Search for the cell housing the specified text and yield its (X, Y) center coordinate. 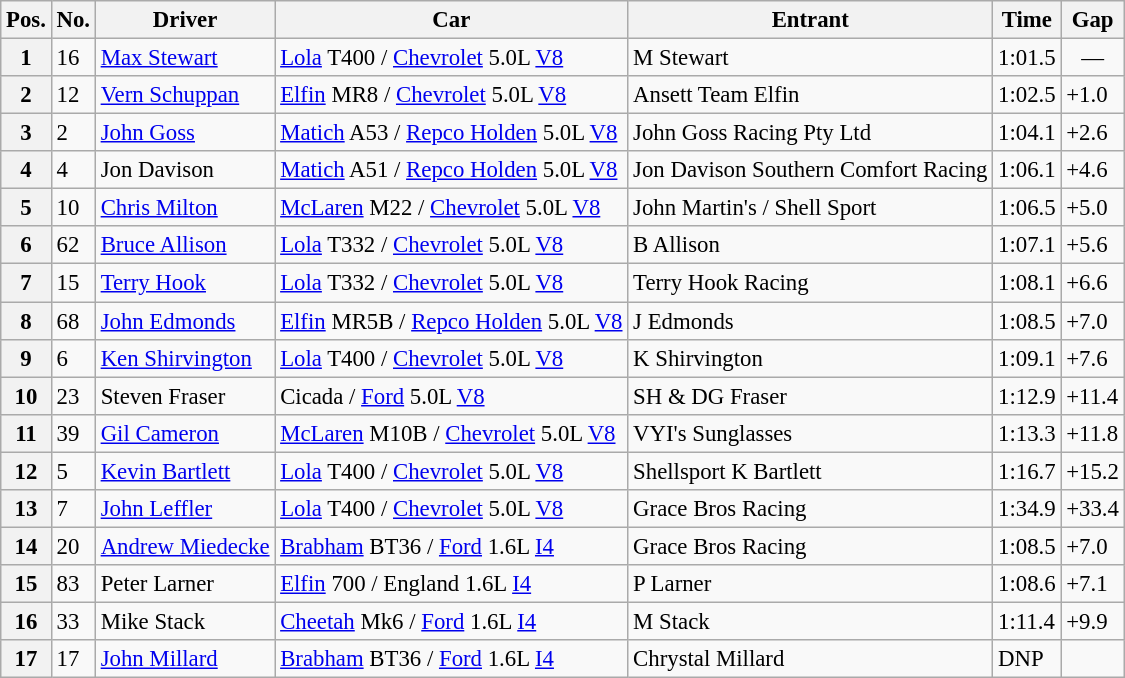
Max Stewart (184, 58)
Terry Hook Racing (810, 283)
Time (1027, 20)
McLaren M22 / Chevrolet 5.0L V8 (452, 208)
Car (452, 20)
1:16.7 (1027, 471)
John Leffler (184, 509)
+1.0 (1092, 95)
9 (26, 358)
1:11.4 (1027, 621)
Matich A53 / Repco Holden 5.0L V8 (452, 133)
No. (73, 20)
Terry Hook (184, 283)
M Stewart (810, 58)
+7.1 (1092, 584)
83 (73, 584)
1:06.5 (1027, 208)
+15.2 (1092, 471)
Chrystal Millard (810, 659)
DNP (1027, 659)
1:06.1 (1027, 170)
Cheetah Mk6 / Ford 1.6L I4 (452, 621)
8 (26, 321)
Gil Cameron (184, 433)
68 (73, 321)
1:08.1 (1027, 283)
Driver (184, 20)
Bruce Allison (184, 245)
3 (26, 133)
39 (73, 433)
1:02.5 (1027, 95)
Peter Larner (184, 584)
+11.8 (1092, 433)
Cicada / Ford 5.0L V8 (452, 396)
+7.6 (1092, 358)
62 (73, 245)
SH & DG Fraser (810, 396)
P Larner (810, 584)
1:09.1 (1027, 358)
Andrew Miedecke (184, 546)
+11.4 (1092, 396)
VYI's Sunglasses (810, 433)
Pos. (26, 20)
M Stack (810, 621)
1:07.1 (1027, 245)
John Edmonds (184, 321)
Shellsport K Bartlett (810, 471)
1:08.6 (1027, 584)
1:34.9 (1027, 509)
Ansett Team Elfin (810, 95)
John Goss Racing Pty Ltd (810, 133)
11 (26, 433)
+2.6 (1092, 133)
Gap (1092, 20)
Matich A51 / Repco Holden 5.0L V8 (452, 170)
— (1092, 58)
+6.6 (1092, 283)
33 (73, 621)
1:13.3 (1027, 433)
Vern Schuppan (184, 95)
+4.6 (1092, 170)
J Edmonds (810, 321)
Elfin MR5B / Repco Holden 5.0L V8 (452, 321)
McLaren M10B / Chevrolet 5.0L V8 (452, 433)
B Allison (810, 245)
23 (73, 396)
Kevin Bartlett (184, 471)
Jon Davison Southern Comfort Racing (810, 170)
John Goss (184, 133)
13 (26, 509)
+5.0 (1092, 208)
14 (26, 546)
Chris Milton (184, 208)
Ken Shirvington (184, 358)
Mike Stack (184, 621)
1:04.1 (1027, 133)
John Martin's / Shell Sport (810, 208)
Elfin MR8 / Chevrolet 5.0L V8 (452, 95)
+5.6 (1092, 245)
John Millard (184, 659)
Entrant (810, 20)
Steven Fraser (184, 396)
K Shirvington (810, 358)
Elfin 700 / England 1.6L I4 (452, 584)
Jon Davison (184, 170)
1:12.9 (1027, 396)
+9.9 (1092, 621)
1 (26, 58)
20 (73, 546)
1:01.5 (1027, 58)
+33.4 (1092, 509)
